Identify which cell holds the provided text, then report its [x, y] central coordinate. 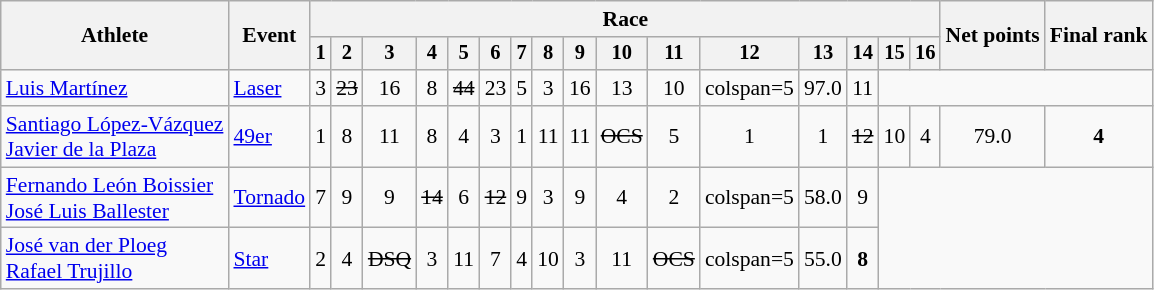
Net points [992, 36]
Final rank [1099, 36]
49er [269, 136]
15 [895, 54]
Tornado [269, 198]
44 [464, 88]
58.0 [823, 198]
José van der PloegRafael Trujillo [115, 258]
Race [625, 19]
Athlete [115, 36]
79.0 [992, 136]
Event [269, 36]
Santiago López-VázquezJavier de la Plaza [115, 136]
Fernando León BoissierJosé Luis Ballester [115, 198]
Star [269, 258]
Luis Martínez [115, 88]
DSQ [390, 258]
97.0 [823, 88]
55.0 [823, 258]
Laser [269, 88]
